Output the (x, y) coordinate of the center of the cell containing the given text.  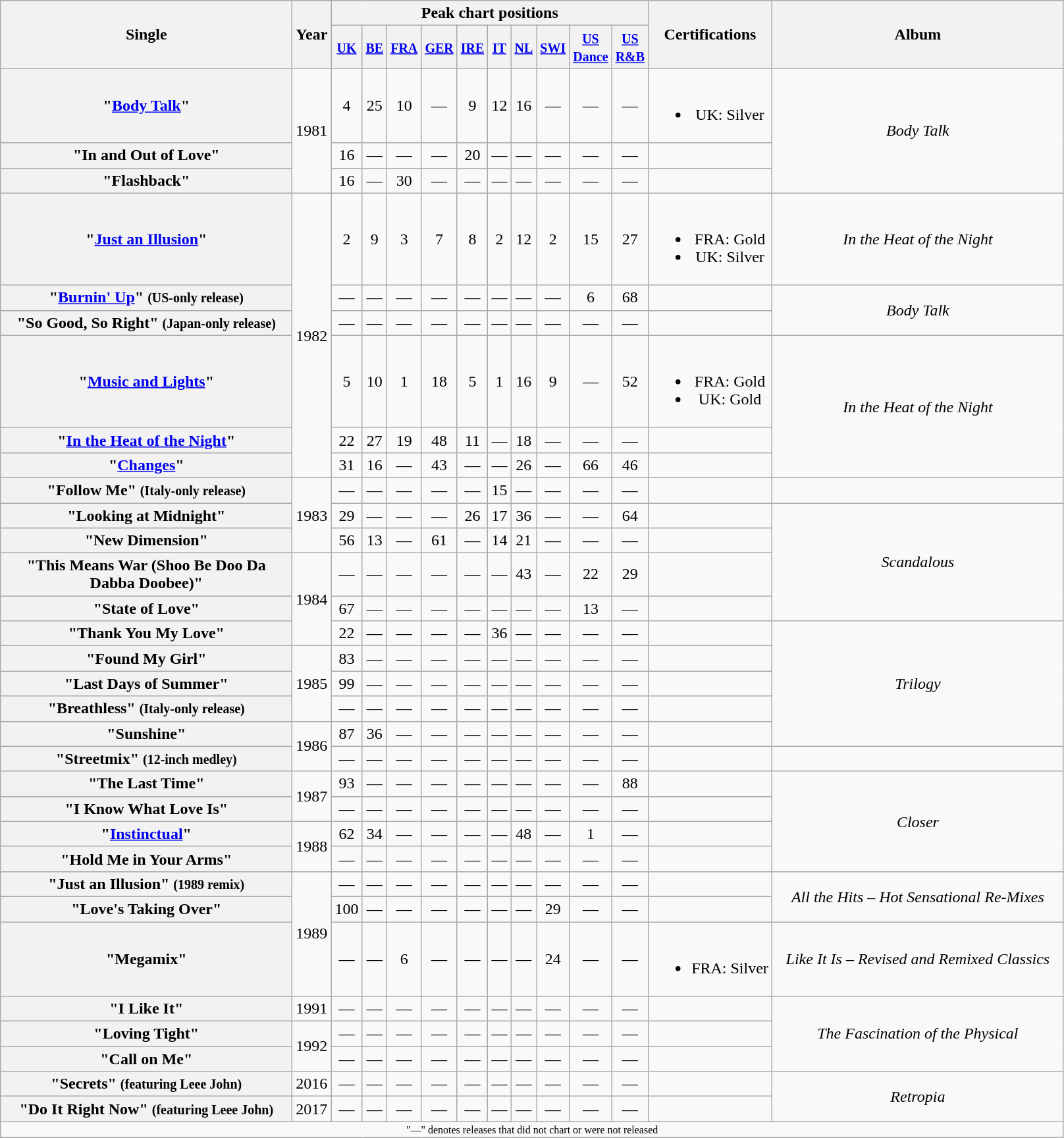
1988 (312, 846)
"Looking at Midnight" (146, 516)
"Streetmix" (12-inch medley) (146, 759)
24 (553, 959)
93 (346, 784)
46 (630, 465)
25 (375, 105)
"Breathless" (Italy-only release) (146, 709)
62 (346, 834)
2016 (312, 1084)
1991 (312, 1009)
Year (312, 34)
"Sunshine" (146, 734)
"Thank You My Love" (146, 634)
"Instinctual" (146, 834)
67 (346, 609)
4 (346, 105)
31 (346, 465)
"Follow Me" (Italy-only release) (146, 490)
FRA: GoldUK: Gold (710, 381)
"Last Days of Summer" (146, 684)
"Burnin' Up" (US-only release) (146, 298)
61 (439, 541)
Trilogy (918, 684)
20 (473, 155)
7 (439, 239)
"In and Out of Love" (146, 155)
"Just an Illusion" (1989 remix) (146, 884)
Single (146, 34)
"Changes" (146, 465)
Peak chart positions (490, 13)
99 (346, 684)
83 (346, 659)
FRA: Silver (710, 959)
8 (473, 239)
100 (346, 909)
"I Like It" (146, 1009)
21 (524, 541)
Certifications (710, 34)
All the Hits – Hot Sensational Re-Mixes (918, 896)
2017 (312, 1109)
88 (630, 784)
Scandalous (918, 562)
FRA (404, 47)
17 (499, 516)
34 (375, 834)
"—" denotes releases that did not chart or were not released (532, 1129)
"Flashback" (146, 180)
NL (524, 47)
1981 (312, 130)
"Found My Girl" (146, 659)
IRE (473, 47)
1984 (312, 599)
SWI (553, 47)
3 (404, 239)
52 (630, 381)
56 (346, 541)
"Megamix" (146, 959)
"Hold Me in Your Arms" (146, 859)
GER (439, 47)
"New Dimension" (146, 541)
66 (591, 465)
"Secrets" (featuring Leee John) (146, 1084)
Album (918, 34)
"So Good, So Right" (Japan-only release) (146, 323)
1992 (312, 1046)
"I Know What Love Is" (146, 809)
UK: Silver (710, 105)
"Loving Tight" (146, 1034)
1983 (312, 515)
"Body Talk" (146, 105)
"The Last Time" (146, 784)
1989 (312, 934)
The Fascination of the Physical (918, 1034)
68 (630, 298)
"Do It Right Now" (featuring Leee John) (146, 1109)
"This Means War (Shoo Be Doo Da Dabba Doobee)" (146, 574)
"State of Love" (146, 609)
30 (404, 180)
"Call on Me" (146, 1059)
1987 (312, 796)
FRA: GoldUK: Silver (710, 239)
Closer (918, 821)
BE (375, 47)
USDance (591, 47)
IT (499, 47)
19 (404, 440)
"In the Heat of the Night" (146, 440)
"Love's Taking Over" (146, 909)
87 (346, 734)
14 (499, 541)
1982 (312, 335)
"Music and Lights" (146, 381)
1986 (312, 746)
Like It Is – Revised and Remixed Classics (918, 959)
UK (346, 47)
USR&B (630, 47)
"Just an Illusion" (146, 239)
11 (473, 440)
Retropia (918, 1097)
64 (630, 516)
1985 (312, 684)
